Determine the [x, y] coordinate at the center of the cell enclosing the given text.  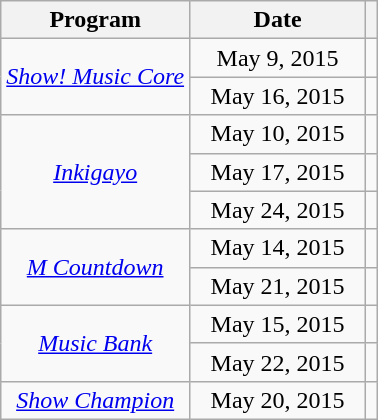
Show! Music Core [96, 77]
May 20, 2015 [278, 400]
May 16, 2015 [278, 96]
May 10, 2015 [278, 134]
May 22, 2015 [278, 362]
May 15, 2015 [278, 324]
May 24, 2015 [278, 210]
May 17, 2015 [278, 172]
Inkigayo [96, 172]
Show Champion [96, 400]
Program [96, 20]
May 9, 2015 [278, 58]
May 21, 2015 [278, 286]
Music Bank [96, 343]
May 14, 2015 [278, 248]
M Countdown [96, 267]
Date [278, 20]
